Detect which cell encompasses the target text, then output its [X, Y] center coordinate. 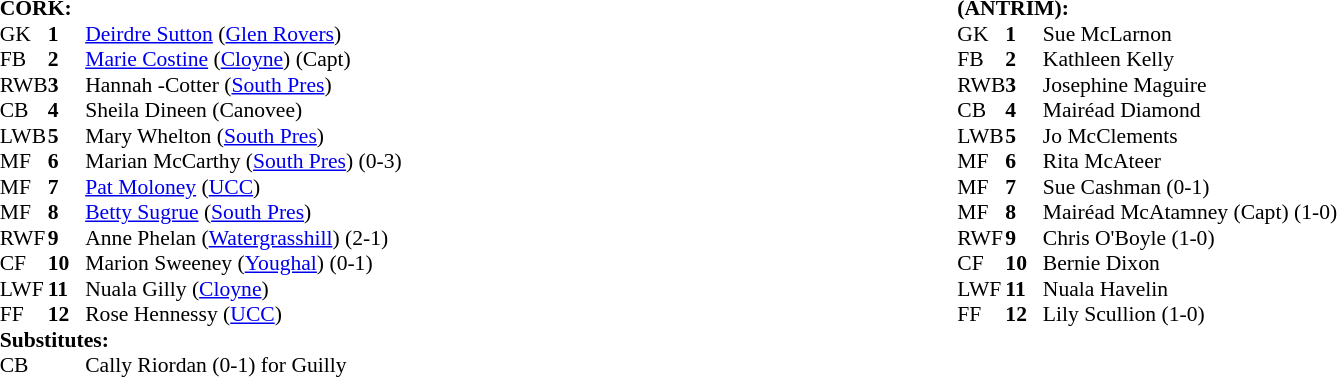
Sue Cashman (0-1) [1190, 187]
Hannah -Cotter (South Pres) [244, 85]
Nuala Havelin [1190, 289]
Jo McClements [1190, 136]
Mairéad McAtamney (Capt) (1-0) [1190, 213]
Sheila Dineen (Canovee) [244, 111]
Chris O'Boyle (1-0) [1190, 238]
Bernie Dixon [1190, 263]
Rose Hennessy (UCC) [244, 315]
Lily Scullion (1-0) [1190, 315]
Marie Costine (Cloyne) (Capt) [244, 59]
Nuala Gilly (Cloyne) [244, 289]
Anne Phelan (Watergrasshill) (2-1) [244, 238]
Mary Whelton (South Pres) [244, 136]
Betty Sugrue (South Pres) [244, 213]
Kathleen Kelly [1190, 59]
Rita McAteer [1190, 161]
Marion Sweeney (Youghal) (0-1) [244, 263]
Josephine Maguire [1190, 85]
Marian McCarthy (South Pres) (0-3) [244, 161]
Substitutes: [201, 340]
Mairéad Diamond [1190, 111]
Sue McLarnon [1190, 34]
Pat Moloney (UCC) [244, 187]
Deirdre Sutton (Glen Rovers) [244, 34]
